Identify which cell holds the provided text, then report its [x, y] central coordinate. 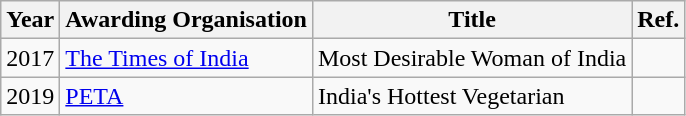
Title [472, 20]
PETA [186, 96]
Year [30, 20]
India's Hottest Vegetarian [472, 96]
2017 [30, 58]
Awarding Organisation [186, 20]
Ref. [658, 20]
Most Desirable Woman of India [472, 58]
2019 [30, 96]
The Times of India [186, 58]
